Determine the [x, y] coordinate at the center of the cell enclosing the given text.  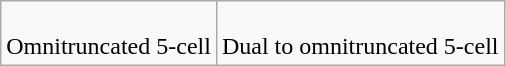
Dual to omnitruncated 5-cell [360, 34]
Omnitruncated 5-cell [109, 34]
